Return [X, Y] of the center of cell containing provided text 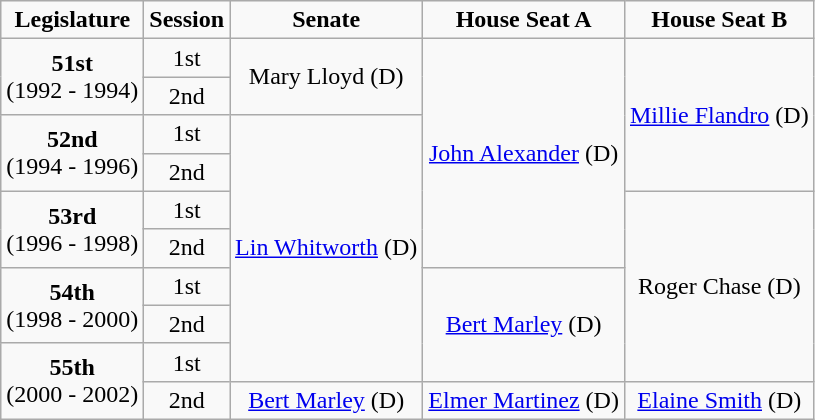
Senate [326, 20]
54th (1998 - 2000) [72, 305]
Legislature [72, 20]
53rd (1996 - 1998) [72, 229]
Millie Flandro (D) [719, 115]
House Seat A [524, 20]
55th (2000 - 2002) [72, 381]
51st (1992 - 1994) [72, 77]
52nd (1994 - 1996) [72, 153]
Mary Lloyd (D) [326, 77]
Session [187, 20]
House Seat B [719, 20]
Elmer Martinez (D) [524, 400]
Elaine Smith (D) [719, 400]
John Alexander (D) [524, 153]
Roger Chase (D) [719, 286]
Lin Whitworth (D) [326, 248]
